Return [X, Y] of the center of cell containing provided text 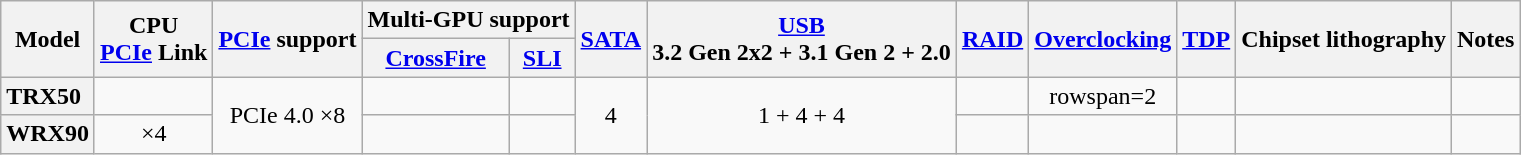
TRX50 [48, 96]
SLI [542, 58]
Model [48, 39]
SATA [611, 39]
USB3.2 Gen 2x2 + 3.1 Gen 2 + 2.0 [802, 39]
1 + 4 + 4 [802, 115]
Chipset lithography [1344, 39]
RAID [992, 39]
Notes [1486, 39]
CPUPCIe Link [153, 39]
TDP [1206, 39]
Overclocking [1103, 39]
WRX90 [48, 134]
rowspan=2 [1103, 96]
4 [611, 115]
PCIe 4.0 ×8 [288, 115]
×4 [153, 134]
Multi-GPU support [468, 20]
PCIe support [288, 39]
CrossFire [436, 58]
